Output the [X, Y] coordinate of the center of the cell containing the given text.  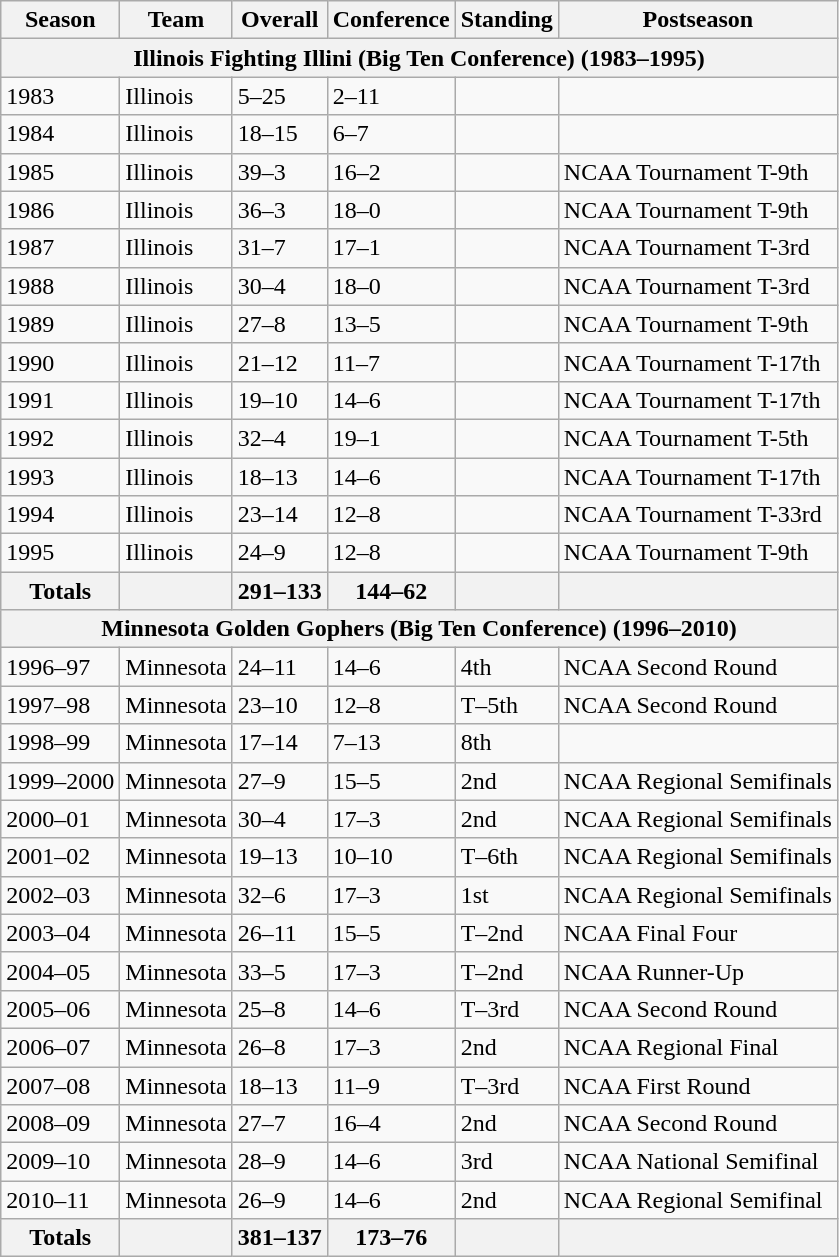
2007–08 [60, 1085]
2008–09 [60, 1124]
1988 [60, 286]
Overall [280, 20]
NCAA Tournament T-33rd [698, 515]
T–6th [506, 857]
11–9 [391, 1085]
1985 [60, 172]
NCAA Tournament T-5th [698, 438]
1989 [60, 324]
8th [506, 743]
Postseason [698, 20]
173–76 [391, 1238]
27–7 [280, 1124]
33–5 [280, 971]
1996–97 [60, 667]
144–62 [391, 591]
17–1 [391, 248]
1994 [60, 515]
1995 [60, 553]
26–8 [280, 1047]
1992 [60, 438]
NCAA Final Four [698, 933]
16–4 [391, 1124]
7–13 [391, 743]
18–15 [280, 134]
2001–02 [60, 857]
1st [506, 895]
6–7 [391, 134]
1998–99 [60, 743]
Illinois Fighting Illini (Big Ten Conference) (1983–1995) [420, 58]
19–1 [391, 438]
21–12 [280, 362]
24–9 [280, 553]
1983 [60, 96]
1984 [60, 134]
32–4 [280, 438]
2003–04 [60, 933]
2000–01 [60, 819]
32–6 [280, 895]
5–25 [280, 96]
NCAA Regional Semifinal [698, 1200]
4th [506, 667]
2006–07 [60, 1047]
2002–03 [60, 895]
17–14 [280, 743]
Team [176, 20]
Season [60, 20]
24–11 [280, 667]
Standing [506, 20]
36–3 [280, 210]
27–9 [280, 781]
31–7 [280, 248]
23–14 [280, 515]
NCAA National Semifinal [698, 1162]
NCAA Runner-Up [698, 971]
381–137 [280, 1238]
2004–05 [60, 971]
26–11 [280, 933]
11–7 [391, 362]
2009–10 [60, 1162]
Conference [391, 20]
19–13 [280, 857]
13–5 [391, 324]
2010–11 [60, 1200]
27–8 [280, 324]
1997–98 [60, 705]
NCAA Regional Final [698, 1047]
Minnesota Golden Gophers (Big Ten Conference) (1996–2010) [420, 629]
25–8 [280, 1009]
28–9 [280, 1162]
1987 [60, 248]
2–11 [391, 96]
291–133 [280, 591]
26–9 [280, 1200]
1986 [60, 210]
3rd [506, 1162]
1999–2000 [60, 781]
19–10 [280, 400]
10–10 [391, 857]
1990 [60, 362]
1991 [60, 400]
T–5th [506, 705]
1993 [60, 477]
16–2 [391, 172]
2005–06 [60, 1009]
NCAA First Round [698, 1085]
23–10 [280, 705]
39–3 [280, 172]
